Return (X, Y) of the center of cell containing provided text 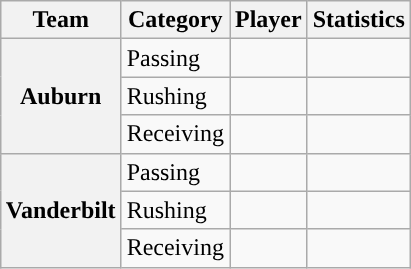
Team (60, 20)
Category (175, 20)
Statistics (358, 20)
Auburn (60, 96)
Vanderbilt (60, 210)
Player (269, 20)
